Return (X, Y) of the center of cell containing provided text 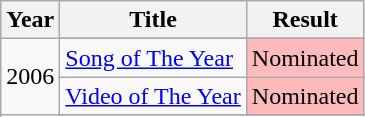
Title (153, 20)
Song of The Year (153, 58)
Result (305, 20)
Year (30, 20)
2006 (30, 77)
Video of The Year (153, 96)
